Scan for the cell matching the given text and deliver its (x, y) coordinate at center. 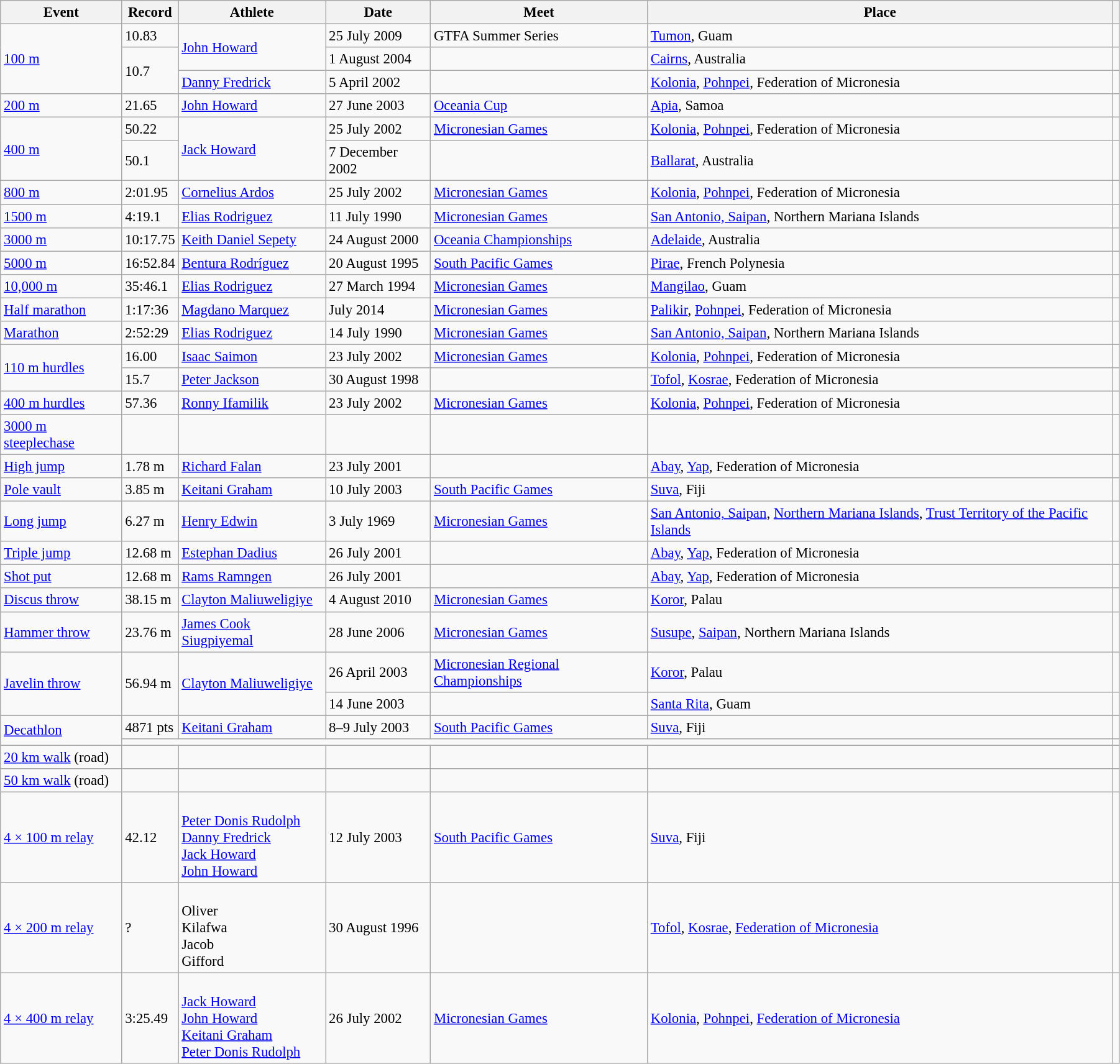
Santa Rita, Guam (879, 704)
Magdano Marquez (252, 310)
400 m (61, 149)
4 August 2010 (378, 600)
GTFA Summer Series (539, 36)
400 m hurdles (61, 403)
Record (150, 12)
July 2014 (378, 310)
56.94 m (150, 684)
Cairns, Australia (879, 59)
1.78 m (150, 467)
10:17.75 (150, 239)
10,000 m (61, 286)
30 August 1996 (378, 928)
2:01.95 (150, 193)
Henry Edwin (252, 522)
Decathlon (61, 730)
Oceania Championships (539, 239)
3.85 m (150, 490)
Date (378, 12)
10.83 (150, 36)
23.76 m (150, 631)
26 July 2002 (378, 1019)
Oceania Cup (539, 106)
High jump (61, 467)
Pole vault (61, 490)
8–9 July 2003 (378, 727)
800 m (61, 193)
20 August 1995 (378, 263)
Meet (539, 12)
Jack Howard (252, 149)
Discus throw (61, 600)
OliverKilafwaJacobGifford (252, 928)
Jack HowardJohn HowardKeitani GrahamPeter Donis Rudolph (252, 1019)
42.12 (150, 837)
4 × 100 m relay (61, 837)
50.1 (150, 160)
Event (61, 12)
57.36 (150, 403)
1:17:36 (150, 310)
James Cook Siugpiyemal (252, 631)
1500 m (61, 216)
3:25.49 (150, 1019)
Tumon, Guam (879, 36)
5 April 2002 (378, 83)
30 August 1998 (378, 380)
16:52.84 (150, 263)
27 March 1994 (378, 286)
50 km walk (road) (61, 781)
100 m (61, 60)
4871 pts (150, 727)
Estephan Dadius (252, 553)
Richard Falan (252, 467)
Athlete (252, 12)
Ronny Ifamilik (252, 403)
Shot put (61, 577)
110 m hurdles (61, 368)
Keith Daniel Sepety (252, 239)
Micronesian Regional Championships (539, 672)
Bentura Rodríguez (252, 263)
4 × 400 m relay (61, 1019)
Mangilao, Guam (879, 286)
Triple jump (61, 553)
21.65 (150, 106)
Ballarat, Australia (879, 160)
10 July 2003 (378, 490)
Isaac Saimon (252, 356)
26 April 2003 (378, 672)
38.15 m (150, 600)
4:19.1 (150, 216)
Pirae, French Polynesia (879, 263)
5000 m (61, 263)
15.7 (150, 380)
23 July 2001 (378, 467)
14 July 1990 (378, 333)
24 August 2000 (378, 239)
16.00 (150, 356)
27 June 2003 (378, 106)
35:46.1 (150, 286)
Rams Ramngen (252, 577)
2:52:29 (150, 333)
Adelaide, Australia (879, 239)
Place (879, 12)
Peter Jackson (252, 380)
12 July 2003 (378, 837)
50.22 (150, 129)
10.7 (150, 71)
3 July 1969 (378, 522)
14 June 2003 (378, 704)
Danny Fredrick (252, 83)
Apia, Samoa (879, 106)
3000 m (61, 239)
25 July 2009 (378, 36)
11 July 1990 (378, 216)
3000 m steeplechase (61, 435)
San Antonio, Saipan, Northern Mariana Islands, Trust Territory of the Pacific Islands (879, 522)
Javelin throw (61, 684)
Long jump (61, 522)
Half marathon (61, 310)
7 December 2002 (378, 160)
1 August 2004 (378, 59)
200 m (61, 106)
20 km walk (road) (61, 757)
6.27 m (150, 522)
Palikir, Pohnpei, Federation of Micronesia (879, 310)
28 June 2006 (378, 631)
4 × 200 m relay (61, 928)
Marathon (61, 333)
Peter Donis RudolphDanny FredrickJack HowardJohn Howard (252, 837)
Susupe, Saipan, Northern Mariana Islands (879, 631)
Cornelius Ardos (252, 193)
? (150, 928)
Hammer throw (61, 631)
